Find where the given text appears and provide that cell's center as [x, y] coordinate. 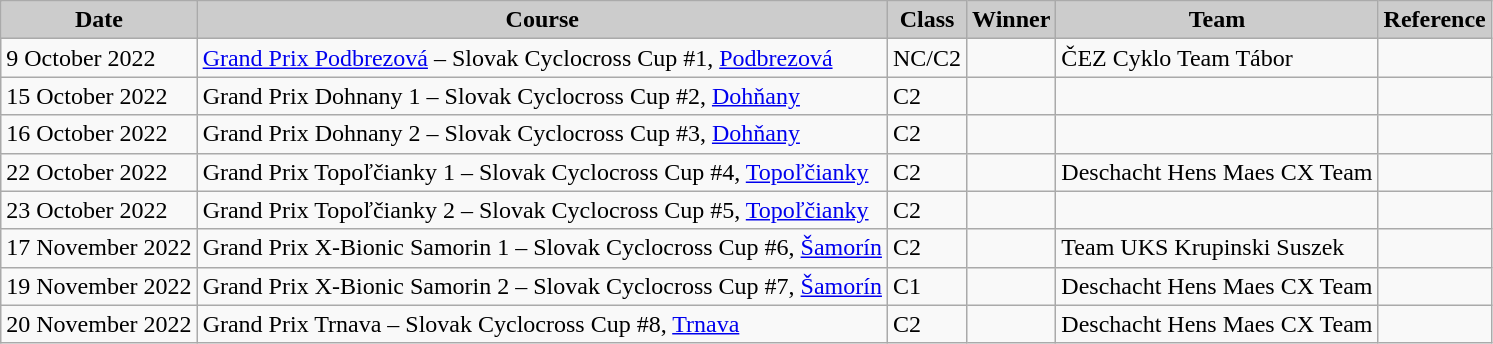
Grand Prix Trnava – Slovak Cyclocross Cup #8, Trnava [542, 324]
Team [1217, 20]
19 November 2022 [99, 286]
17 November 2022 [99, 248]
Grand Prix Dohnany 1 – Slovak Cyclocross Cup #2, Dohňany [542, 96]
Grand Prix X-Bionic Samorin 1 – Slovak Cyclocross Cup #6, Šamorín [542, 248]
NC/C2 [926, 58]
Course [542, 20]
Grand Prix X-Bionic Samorin 2 – Slovak Cyclocross Cup #7, Šamorín [542, 286]
Reference [1434, 20]
Grand Prix Podbrezová – Slovak Cyclocross Cup #1, Podbrezová [542, 58]
Grand Prix Topoľčianky 2 – Slovak Cyclocross Cup #5, Topoľčianky [542, 210]
22 October 2022 [99, 172]
20 November 2022 [99, 324]
Grand Prix Topoľčianky 1 – Slovak Cyclocross Cup #4, Topoľčianky [542, 172]
9 October 2022 [99, 58]
Date [99, 20]
Team UKS Krupinski Suszek [1217, 248]
C1 [926, 286]
Class [926, 20]
Winner [1012, 20]
ČEZ Cyklo Team Tábor [1217, 58]
15 October 2022 [99, 96]
16 October 2022 [99, 134]
23 October 2022 [99, 210]
Grand Prix Dohnany 2 – Slovak Cyclocross Cup #3, Dohňany [542, 134]
